Return the (x, y) coordinate for the center point of the cell that contains the specified text.  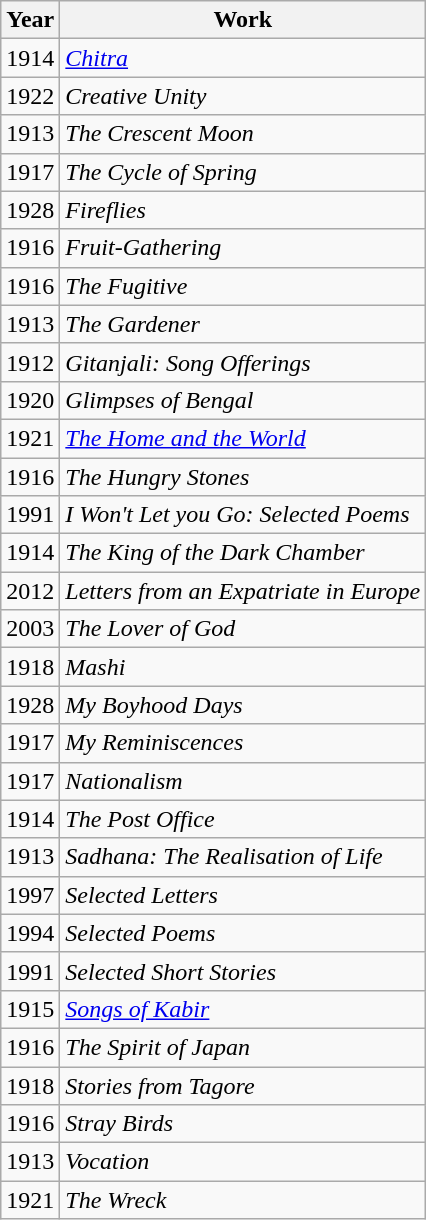
The Lover of God (243, 629)
Nationalism (243, 781)
The Crescent Moon (243, 134)
2012 (30, 591)
My Reminiscences (243, 743)
Year (30, 20)
Work (243, 20)
The King of the Dark Chamber (243, 553)
The Cycle of Spring (243, 172)
Creative Unity (243, 96)
1994 (30, 933)
Fireflies (243, 210)
1915 (30, 1009)
Chitra (243, 58)
The Hungry Stones (243, 477)
1997 (30, 895)
The Home and the World (243, 438)
The Spirit of Japan (243, 1047)
Selected Short Stories (243, 971)
Selected Poems (243, 933)
The Gardener (243, 324)
The Fugitive (243, 286)
Letters from an Expatriate in Europe (243, 591)
Sadhana: The Realisation of Life (243, 857)
The Post Office (243, 819)
My Boyhood Days (243, 705)
1920 (30, 400)
2003 (30, 629)
Fruit-Gathering (243, 248)
Gitanjali: Song Offerings (243, 362)
The Wreck (243, 1200)
Mashi (243, 667)
Glimpses of Bengal (243, 400)
Vocation (243, 1162)
1922 (30, 96)
Songs of Kabir (243, 1009)
Stray Birds (243, 1124)
I Won't Let you Go: Selected Poems (243, 515)
Selected Letters (243, 895)
Stories from Tagore (243, 1085)
1912 (30, 362)
